Scan for the cell matching the given text and deliver its (x, y) coordinate at center. 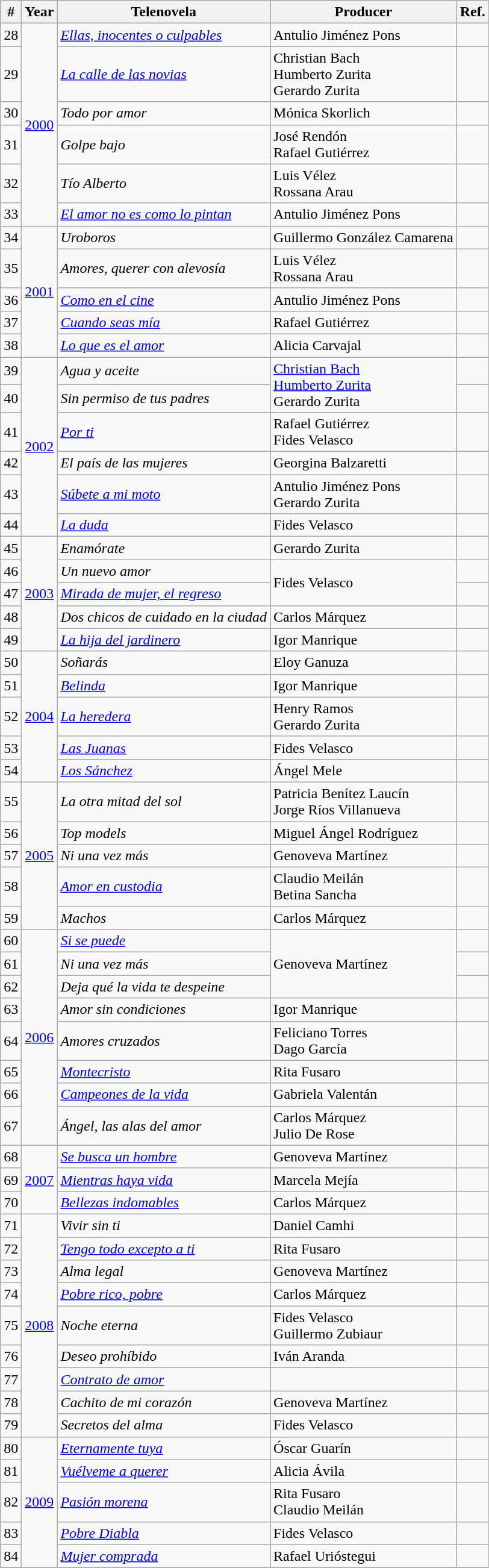
2000 (40, 125)
Noche eterna (164, 1325)
84 (11, 1556)
66 (11, 1095)
37 (11, 322)
Year (40, 12)
65 (11, 1072)
59 (11, 918)
56 (11, 833)
Belinda (164, 686)
Pobre rico, pobre (164, 1295)
35 (11, 269)
Iván Aranda (364, 1357)
50 (11, 663)
28 (11, 35)
Marcela Mejía (364, 1179)
41 (11, 433)
55 (11, 801)
Cachito de mi corazón (164, 1402)
Se busca un hombre (164, 1157)
47 (11, 594)
Machos (164, 918)
44 (11, 525)
Cuando seas mía (164, 322)
Amores, querer con alevosía (164, 269)
Ángel Mele (364, 770)
34 (11, 237)
Secretos del alma (164, 1425)
63 (11, 1010)
Las Juanas (164, 748)
Daniel Camhi (364, 1225)
83 (11, 1533)
2001 (40, 292)
61 (11, 964)
79 (11, 1425)
Óscar Guarín (364, 1448)
Gabriela Valentán (364, 1095)
Producer (364, 12)
Bellezas indomables (164, 1202)
75 (11, 1325)
Amores cruzados (164, 1041)
Miguel Ángel Rodríguez (364, 833)
Ref. (472, 12)
53 (11, 748)
43 (11, 494)
32 (11, 183)
74 (11, 1295)
60 (11, 941)
82 (11, 1502)
62 (11, 987)
52 (11, 717)
Telenovela (164, 12)
Antulio Jiménez PonsGerardo Zurita (364, 494)
Carlos MárquezJulio De Rose (364, 1125)
Gerardo Zurita (364, 548)
68 (11, 1157)
80 (11, 1448)
2005 (40, 855)
Henry RamosGerardo Zurita (364, 717)
69 (11, 1179)
Rita FusaroClaudio Meilán (364, 1502)
46 (11, 571)
29 (11, 74)
Ángel, las alas del amor (164, 1125)
Pasión morena (164, 1502)
2009 (40, 1502)
Agua y aceite (164, 370)
Ellas, inocentes o culpables (164, 35)
2003 (40, 594)
48 (11, 617)
45 (11, 548)
Patricia Benítez LaucínJorge Ríos Villanueva (364, 801)
Mientras haya vida (164, 1179)
Campeones de la vida (164, 1095)
La hija del jardinero (164, 640)
57 (11, 856)
54 (11, 770)
Por ti (164, 433)
Todo por amor (164, 113)
Golpe bajo (164, 145)
Contrato de amor (164, 1379)
Amor sin condiciones (164, 1010)
Como en el cine (164, 299)
El amor no es como lo pintan (164, 214)
Eternamente tuya (164, 1448)
Claudio MeilánBetina Sancha (364, 887)
2007 (40, 1179)
51 (11, 686)
Rafael Urióstegui (364, 1556)
# (11, 12)
40 (11, 399)
Súbete a mi moto (164, 494)
Si se puede (164, 941)
73 (11, 1272)
La heredera (164, 717)
36 (11, 299)
2002 (40, 446)
2004 (40, 717)
30 (11, 113)
2006 (40, 1037)
El país de las mujeres (164, 463)
Top models (164, 833)
Soñarás (164, 663)
Guillermo González Camarena (364, 237)
Sin permiso de tus padres (164, 399)
58 (11, 887)
Montecristo (164, 1072)
78 (11, 1402)
Mónica Skorlich (364, 113)
Lo que es el amor (164, 345)
33 (11, 214)
77 (11, 1379)
42 (11, 463)
Deja qué la vida te despeine (164, 987)
Los Sánchez (164, 770)
Tengo todo excepto a ti (164, 1249)
Vuélveme a querer (164, 1471)
Vivir sin ti (164, 1225)
72 (11, 1249)
Fides VelascoGuillermo Zubiaur (364, 1325)
39 (11, 370)
Tío Alberto (164, 183)
Deseo prohíbido (164, 1357)
La duda (164, 525)
Feliciano TorresDago García (364, 1041)
Mirada de mujer, el regreso (164, 594)
Enamórate (164, 548)
Alma legal (164, 1272)
2008 (40, 1325)
Rafael Gutiérrez (364, 322)
Eloy Ganuza (364, 663)
Dos chicos de cuidado en la ciudad (164, 617)
70 (11, 1202)
La calle de las novias (164, 74)
Alicia Carvajal (364, 345)
Amor en custodia (164, 887)
Georgina Balzaretti (364, 463)
76 (11, 1357)
38 (11, 345)
Mujer comprada (164, 1556)
67 (11, 1125)
Rafael GutiérrezFides Velasco (364, 433)
81 (11, 1471)
49 (11, 640)
Pobre Diabla (164, 1533)
Alicia Ávila (364, 1471)
64 (11, 1041)
Uroboros (164, 237)
71 (11, 1225)
31 (11, 145)
José RendónRafael Gutiérrez (364, 145)
Un nuevo amor (164, 571)
La otra mitad del sol (164, 801)
